Return the (X, Y) coordinate for the center point of the cell that contains the specified text.  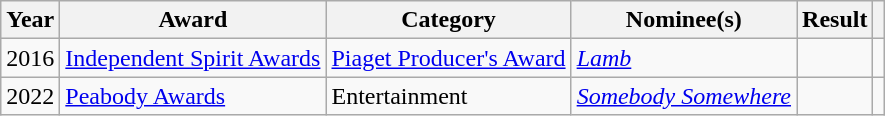
Category (448, 20)
2022 (30, 96)
Independent Spirit Awards (193, 58)
2016 (30, 58)
Result (835, 20)
Piaget Producer's Award (448, 58)
Peabody Awards (193, 96)
Award (193, 20)
Year (30, 20)
Nominee(s) (684, 20)
Entertainment (448, 96)
Somebody Somewhere (684, 96)
Lamb (684, 58)
